Return the (x, y) coordinate for the center point of the cell that contains the specified text.  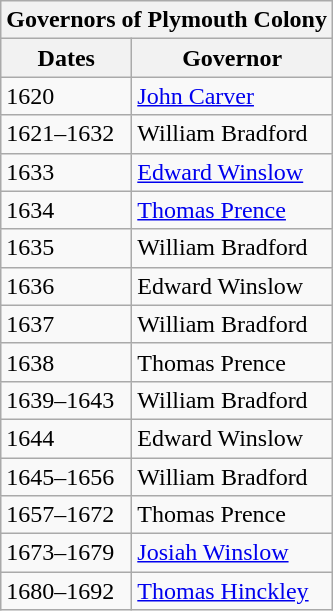
1621–1632 (66, 134)
1645–1656 (66, 477)
1673–1679 (66, 553)
1636 (66, 286)
1637 (66, 324)
1633 (66, 172)
1644 (66, 438)
Dates (66, 58)
1620 (66, 96)
1639–1643 (66, 400)
Josiah Winslow (232, 553)
John Carver (232, 96)
Governors of Plymouth Colony (167, 20)
1638 (66, 362)
1680–1692 (66, 591)
Governor (232, 58)
1634 (66, 210)
Thomas Hinckley (232, 591)
1635 (66, 248)
1657–1672 (66, 515)
